Extract the [x, y] coordinate from the center of the cell holding the provided text.  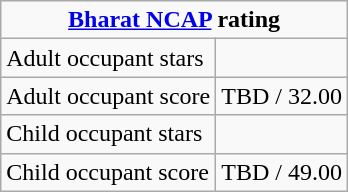
Adult occupant score [108, 96]
Bharat NCAP rating [174, 20]
Child occupant score [108, 172]
TBD / 32.00 [282, 96]
Adult occupant stars [108, 58]
Child occupant stars [108, 134]
TBD / 49.00 [282, 172]
